Locate the cell with the specified text and output its (X, Y) center coordinate. 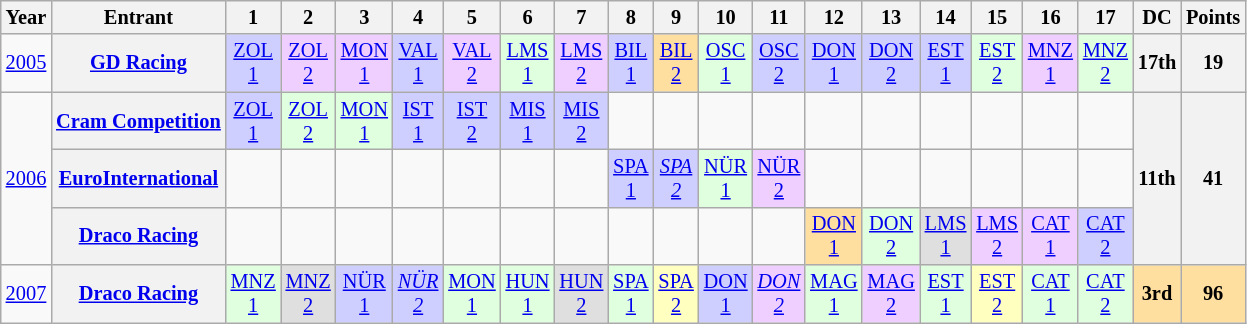
HUN1 (528, 294)
11 (780, 17)
11th (1157, 178)
1 (254, 17)
5 (472, 17)
MIS2 (581, 121)
8 (630, 17)
7 (581, 17)
OSC1 (726, 63)
10 (726, 17)
17 (1106, 17)
14 (946, 17)
HUN2 (581, 294)
2005 (26, 63)
2006 (26, 178)
IST1 (418, 121)
3rd (1157, 294)
MIS1 (528, 121)
OSC2 (780, 63)
DC (1157, 17)
BIL2 (676, 63)
VAL1 (418, 63)
4 (418, 17)
BIL1 (630, 63)
Year (26, 17)
9 (676, 17)
17th (1157, 63)
MAG2 (890, 294)
GD Racing (138, 63)
6 (528, 17)
12 (834, 17)
13 (890, 17)
2007 (26, 294)
3 (364, 17)
VAL2 (472, 63)
41 (1213, 178)
MAG1 (834, 294)
96 (1213, 294)
Cram Competition (138, 121)
15 (997, 17)
16 (1050, 17)
IST2 (472, 121)
Points (1213, 17)
EuroInternational (138, 178)
19 (1213, 63)
2 (308, 17)
Entrant (138, 17)
